From the cell containing the given text, extract its center point as (X, Y) coordinate. 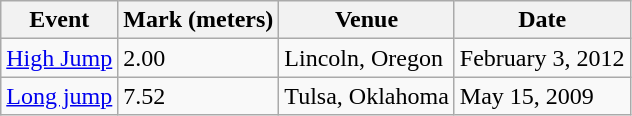
Long jump (60, 96)
Mark (meters) (198, 20)
May 15, 2009 (542, 96)
Venue (367, 20)
High Jump (60, 58)
7.52 (198, 96)
Event (60, 20)
Tulsa, Oklahoma (367, 96)
Lincoln, Oregon (367, 58)
Date (542, 20)
February 3, 2012 (542, 58)
2.00 (198, 58)
